Return [X, Y] of the center of cell containing provided text 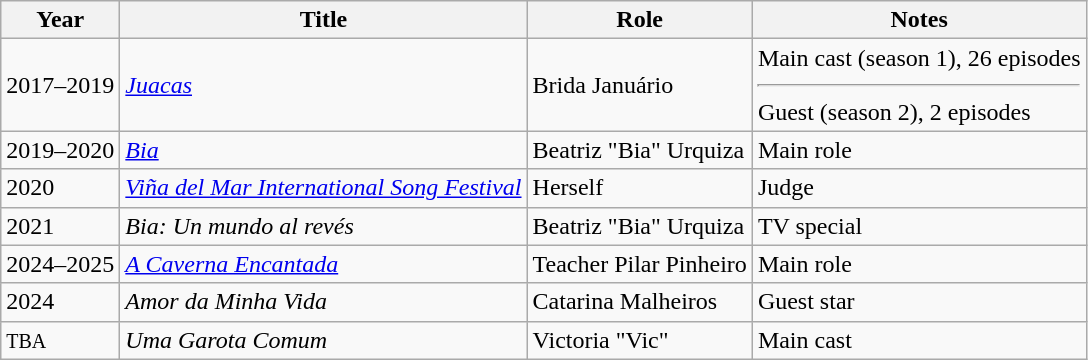
Year [60, 20]
Brida Januário [640, 85]
Title [324, 20]
Viña del Mar International Song Festival [324, 188]
2019–2020 [60, 150]
Bia: Un mundo al revés [324, 226]
Judge [919, 188]
Uma Garota Comum [324, 340]
Juacas [324, 85]
2024 [60, 302]
Victoria "Vic" [640, 340]
Catarina Malheiros [640, 302]
2021 [60, 226]
TV special [919, 226]
Role [640, 20]
2020 [60, 188]
Bia [324, 150]
Guest star [919, 302]
Amor da Minha Vida [324, 302]
Teacher Pilar Pinheiro [640, 264]
2017–2019 [60, 85]
TBA [60, 340]
Main cast [919, 340]
2024–2025 [60, 264]
A Caverna Encantada [324, 264]
Main cast (season 1), 26 episodesGuest (season 2), 2 episodes [919, 85]
Herself [640, 188]
Notes [919, 20]
